Capture the cell that displays the provided text and extract its [x, y] central coordinate. 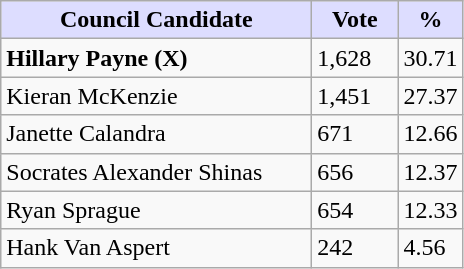
% [430, 20]
12.33 [430, 210]
656 [355, 172]
Hank Van Aspert [156, 248]
1,451 [355, 96]
12.37 [430, 172]
30.71 [430, 58]
654 [355, 210]
Vote [355, 20]
1,628 [355, 58]
27.37 [430, 96]
Socrates Alexander Shinas [156, 172]
Kieran McKenzie [156, 96]
Council Candidate [156, 20]
Ryan Sprague [156, 210]
Janette Calandra [156, 134]
4.56 [430, 248]
242 [355, 248]
12.66 [430, 134]
671 [355, 134]
Hillary Payne (X) [156, 58]
